Provide the (X, Y) coordinate of the cell's center where the given text is located.  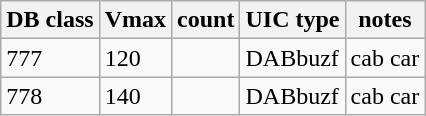
120 (135, 58)
778 (50, 96)
777 (50, 58)
count (206, 20)
DB class (50, 20)
notes (385, 20)
Vmax (135, 20)
140 (135, 96)
UIC type (292, 20)
